Scan for the cell matching the given text and deliver its [x, y] coordinate at center. 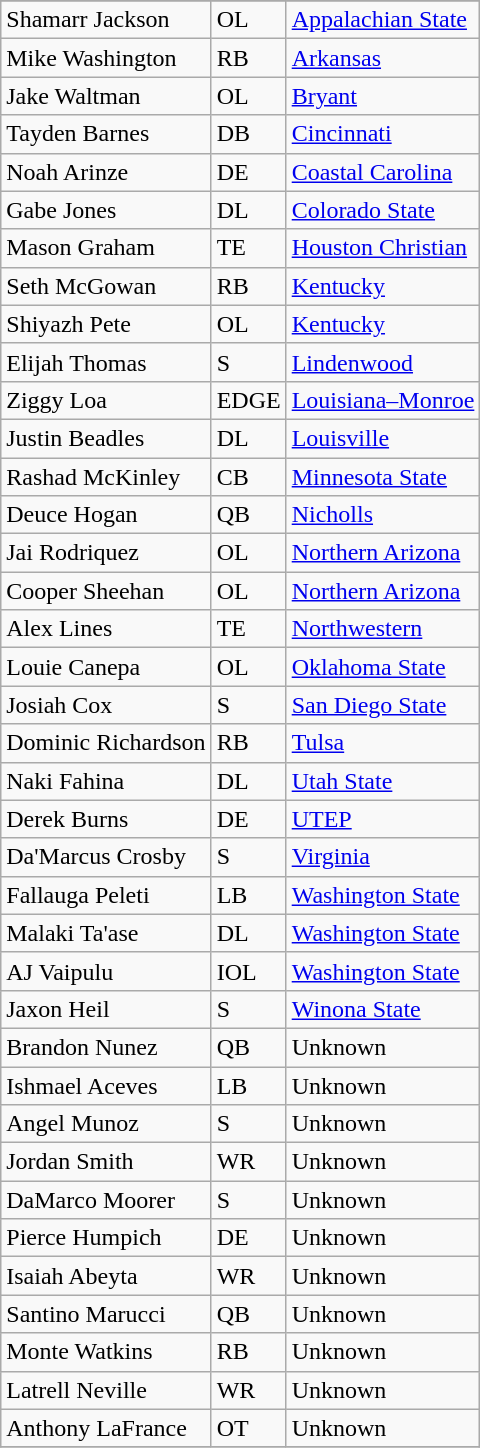
Mason Graham [106, 248]
Monte Watkins [106, 1352]
Tulsa [383, 743]
Jake Waltman [106, 96]
Noah Arinze [106, 172]
Anthony LaFrance [106, 1428]
Tayden Barnes [106, 134]
Utah State [383, 781]
Coastal Carolina [383, 172]
Arkansas [383, 58]
Minnesota State [383, 477]
Lindenwood [383, 362]
Northwestern [383, 629]
Fallauga Peleti [106, 895]
Nicholls [383, 515]
EDGE [248, 400]
Winona State [383, 1009]
Louisiana–Monroe [383, 400]
AJ Vaipulu [106, 971]
Alex Lines [106, 629]
Elijah Thomas [106, 362]
Isaiah Abeyta [106, 1276]
Da'Marcus Crosby [106, 857]
Shamarr Jackson [106, 20]
Rashad McKinley [106, 477]
Jai Rodriquez [106, 553]
Ziggy Loa [106, 400]
Cincinnati [383, 134]
Seth McGowan [106, 286]
DaMarco Moorer [106, 1200]
Pierce Humpich [106, 1238]
Ishmael Aceves [106, 1085]
IOL [248, 971]
Shiyazh Pete [106, 324]
San Diego State [383, 705]
Jaxon Heil [106, 1009]
Bryant [383, 96]
UTEP [383, 819]
Justin Beadles [106, 438]
CB [248, 477]
Brandon Nunez [106, 1047]
Gabe Jones [106, 210]
Deuce Hogan [106, 515]
Oklahoma State [383, 667]
Dominic Richardson [106, 743]
Virginia [383, 857]
Mike Washington [106, 58]
OT [248, 1428]
Santino Marucci [106, 1314]
Cooper Sheehan [106, 591]
Latrell Neville [106, 1390]
Josiah Cox [106, 705]
Angel Munoz [106, 1124]
DB [248, 134]
Jordan Smith [106, 1162]
Malaki Ta'ase [106, 933]
Derek Burns [106, 819]
Louisville [383, 438]
Naki Fahina [106, 781]
Appalachian State [383, 20]
Houston Christian [383, 248]
Colorado State [383, 210]
Louie Canepa [106, 667]
